For the text-containing cell, return its midpoint in [X, Y] coordinate format. 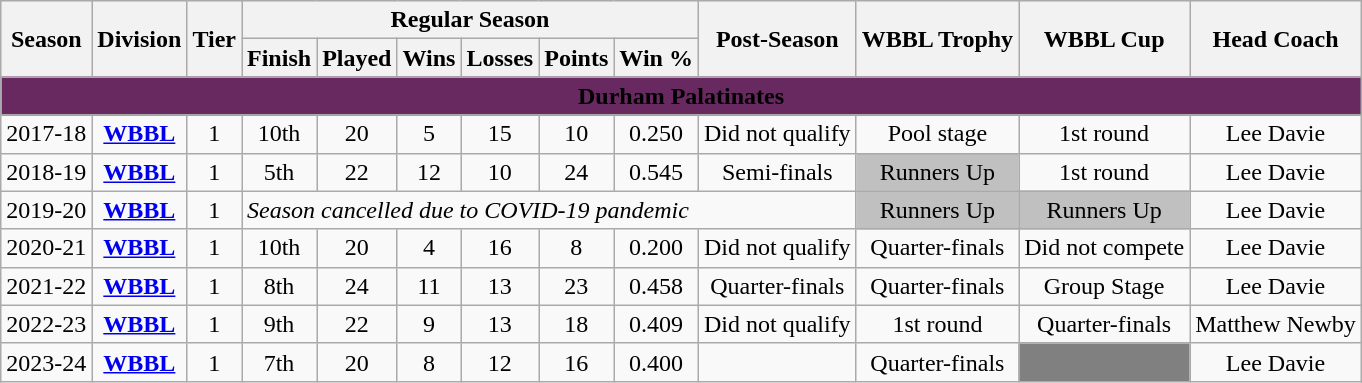
Played [357, 58]
2018-19 [46, 172]
Wins [429, 58]
Did not compete [1104, 248]
2017-18 [46, 134]
9th [280, 324]
0.400 [656, 362]
Win % [656, 58]
Group Stage [1104, 286]
5th [280, 172]
5 [429, 134]
2022-23 [46, 324]
Tier [214, 39]
Season [46, 39]
0.545 [656, 172]
15 [500, 134]
2023-24 [46, 362]
WBBL Cup [1104, 39]
0.250 [656, 134]
Head Coach [1276, 39]
9 [429, 324]
Division [140, 39]
0.458 [656, 286]
2020-21 [46, 248]
7th [280, 362]
11 [429, 286]
Losses [500, 58]
0.200 [656, 248]
Matthew Newby [1276, 324]
4 [429, 248]
Points [576, 58]
23 [576, 286]
Season cancelled due to COVID-19 pandemic [550, 210]
0.409 [656, 324]
2021-22 [46, 286]
8th [280, 286]
WBBL Trophy [937, 39]
Pool stage [937, 134]
Regular Season [470, 20]
Durham Palatinates [682, 96]
Finish [280, 58]
Semi-finals [777, 172]
Post-Season [777, 39]
2019-20 [46, 210]
18 [576, 324]
